Find where the given text appears and provide that cell's center as (X, Y) coordinate. 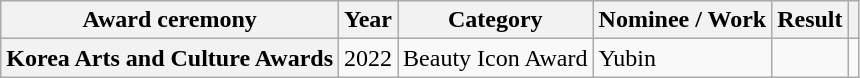
Korea Arts and Culture Awards (170, 58)
Award ceremony (170, 20)
Nominee / Work (682, 20)
2022 (368, 58)
Result (810, 20)
Yubin (682, 58)
Category (496, 20)
Year (368, 20)
Beauty Icon Award (496, 58)
